Search for the cell housing the specified text and yield its (X, Y) center coordinate. 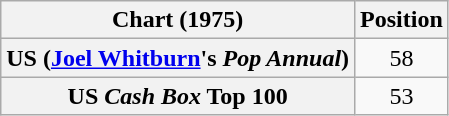
US (Joel Whitburn's Pop Annual) (178, 58)
US Cash Box Top 100 (178, 96)
Position (402, 20)
Chart (1975) (178, 20)
53 (402, 96)
58 (402, 58)
